Return the [X, Y] coordinate for the center point of the cell that contains the specified text.  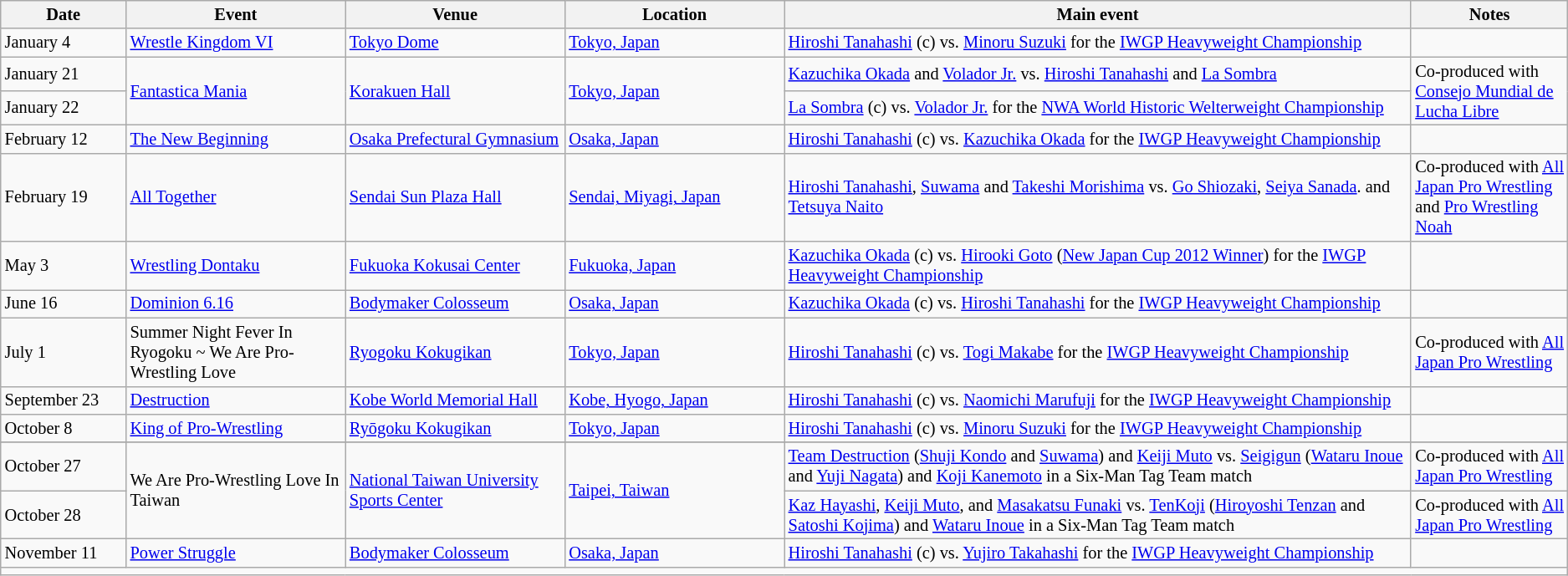
Sendai Sun Plaza Hall [455, 197]
June 16 [64, 303]
National Taiwan University Sports Center [455, 490]
Osaka Prefectural Gymnasium [455, 139]
January 22 [64, 107]
Ryogoku Kokugikan [455, 352]
Fukuoka, Japan [674, 266]
Kobe, Hyogo, Japan [674, 400]
Destruction [236, 400]
Co-produced with Consejo Mundial de Lucha Libre [1489, 91]
November 11 [64, 553]
Fukuoka Kokusai Center [455, 266]
Taipei, Taiwan [674, 490]
Team Destruction (Shuji Kondo and Suwama) and Keiji Muto vs. Seigigun (Wataru Inoue and Yuji Nagata) and Koji Kanemoto in a Six-Man Tag Team match [1098, 466]
All Together [236, 197]
July 1 [64, 352]
February 12 [64, 139]
September 23 [64, 400]
Venue [455, 14]
Kazuchika Okada and Volador Jr. vs. Hiroshi Tanahashi and La Sombra [1098, 74]
Wrestle Kingdom VI [236, 43]
Kazuchika Okada (c) vs. Hiroshi Tanahashi for the IWGP Heavyweight Championship [1098, 303]
Power Struggle [236, 553]
Hiroshi Tanahashi (c) vs. Yujiro Takahashi for the IWGP Heavyweight Championship [1098, 553]
Location [674, 14]
Kobe World Memorial Hall [455, 400]
Sendai, Miyagi, Japan [674, 197]
January 4 [64, 43]
Hiroshi Tanahashi (c) vs. Togi Makabe for the IWGP Heavyweight Championship [1098, 352]
Tokyo Dome [455, 43]
Hiroshi Tanahashi (c) vs. Kazuchika Okada for the IWGP Heavyweight Championship [1098, 139]
October 8 [64, 428]
Kaz Hayashi, Keiji Muto, and Masakatsu Funaki vs. TenKoji (Hiroyoshi Tenzan and Satoshi Kojima) and Wataru Inoue in a Six-Man Tag Team match [1098, 515]
Hiroshi Tanahashi, Suwama and Takeshi Morishima vs. Go Shiozaki, Seiya Sanada. and Tetsuya Naito [1098, 197]
Summer Night Fever In Ryogoku ~ We Are Pro-Wrestling Love [236, 352]
Notes [1489, 14]
The New Beginning [236, 139]
La Sombra (c) vs. Volador Jr. for the NWA World Historic Welterweight Championship [1098, 107]
We Are Pro-Wrestling Love In Taiwan [236, 490]
Event [236, 14]
May 3 [64, 266]
Wrestling Dontaku [236, 266]
Co-produced with All Japan Pro Wrestling and Pro Wrestling Noah [1489, 197]
Hiroshi Tanahashi (c) vs. Naomichi Marufuji for the IWGP Heavyweight Championship [1098, 400]
King of Pro-Wrestling [236, 428]
Ryōgoku Kokugikan [455, 428]
Dominion 6.16 [236, 303]
Korakuen Hall [455, 91]
Date [64, 14]
February 19 [64, 197]
Kazuchika Okada (c) vs. Hirooki Goto (New Japan Cup 2012 Winner) for the IWGP Heavyweight Championship [1098, 266]
January 21 [64, 74]
Fantastica Mania [236, 91]
October 28 [64, 515]
Main event [1098, 14]
October 27 [64, 466]
